From the cell containing the given text, extract its center point as [x, y] coordinate. 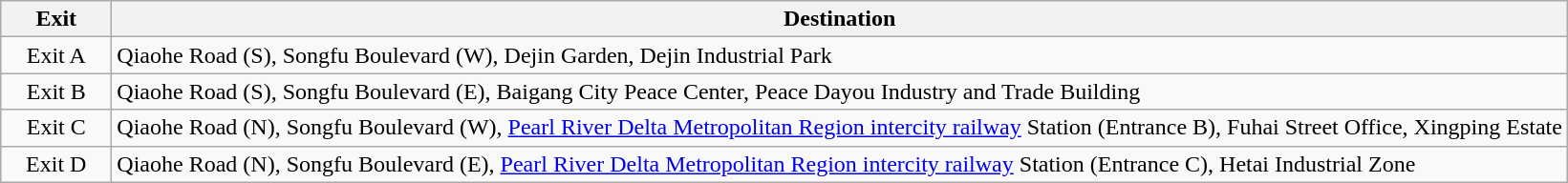
Qiaohe Road (S), Songfu Boulevard (W), Dejin Garden, Dejin Industrial Park [840, 55]
Exit C [56, 128]
Qiaohe Road (S), Songfu Boulevard (E), Baigang City Peace Center, Peace Dayou Industry and Trade Building [840, 91]
Exit D [56, 164]
Exit B [56, 91]
Exit A [56, 55]
Qiaohe Road (N), Songfu Boulevard (E), Pearl River Delta Metropolitan Region intercity railway Station (Entrance C), Hetai Industrial Zone [840, 164]
Exit [56, 19]
Destination [840, 19]
